Find where the given text appears and provide that cell's center as [X, Y] coordinate. 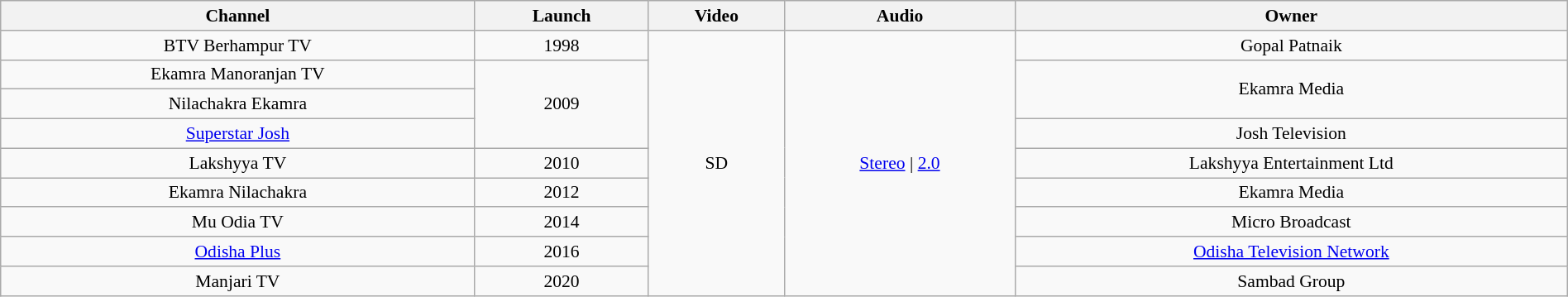
Sambad Group [1291, 281]
SD [716, 164]
Manjari TV [238, 281]
Josh Television [1291, 134]
Audio [900, 16]
2012 [562, 193]
Odisha Plus [238, 251]
Superstar Josh [238, 134]
Video [716, 16]
2009 [562, 104]
Launch [562, 16]
Stereo | 2.0 [900, 164]
Nilachakra Ekamra [238, 104]
2016 [562, 251]
2014 [562, 223]
2020 [562, 281]
Lakshyya Entertainment Ltd [1291, 163]
Ekamra Manoranjan TV [238, 74]
BTV Berhampur TV [238, 46]
Odisha Television Network [1291, 251]
Owner [1291, 16]
Mu Odia TV [238, 223]
2010 [562, 163]
1998 [562, 46]
Micro Broadcast [1291, 223]
Lakshyya TV [238, 163]
Gopal Patnaik [1291, 46]
Ekamra Nilachakra [238, 193]
Channel [238, 16]
